For the text-containing cell, return its midpoint in (x, y) coordinate format. 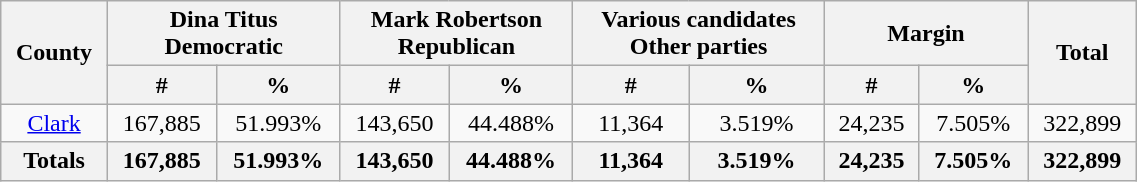
Mark RobertsonRepublican (456, 34)
Total (1082, 52)
Totals (54, 161)
Various candidatesOther parties (699, 34)
Clark (54, 123)
County (54, 52)
Margin (926, 34)
Dina TitusDemocratic (224, 34)
